Identify which cell holds the provided text, then report its [X, Y] central coordinate. 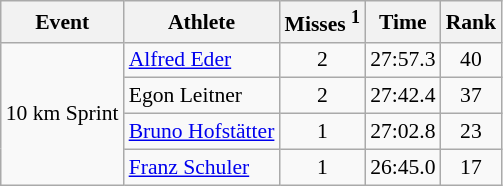
Event [62, 22]
10 km Sprint [62, 113]
Egon Leitner [202, 96]
Misses 1 [322, 22]
26:45.0 [402, 167]
27:57.3 [402, 60]
Alfred Eder [202, 60]
23 [472, 132]
37 [472, 96]
27:02.8 [402, 132]
27:42.4 [402, 96]
Rank [472, 22]
Bruno Hofstätter [202, 132]
Athlete [202, 22]
Time [402, 22]
17 [472, 167]
Franz Schuler [202, 167]
40 [472, 60]
